Output the [X, Y] coordinate of the center of the cell containing the given text.  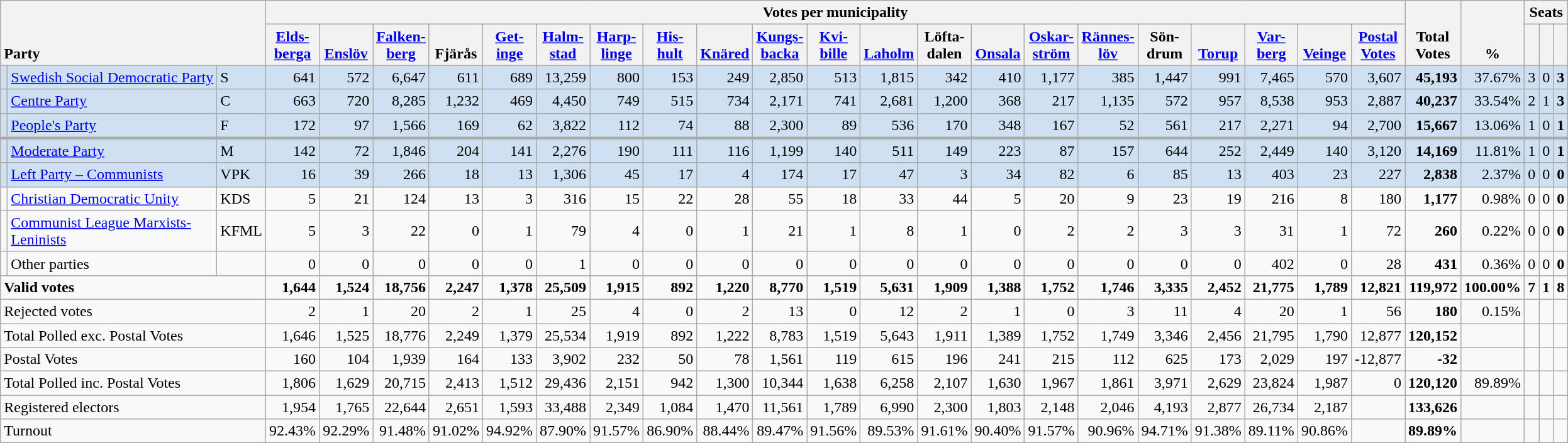
197 [1325, 359]
19 [1218, 199]
2,046 [1108, 407]
9 [1108, 199]
469 [509, 101]
2,276 [564, 151]
29,436 [564, 383]
85 [1165, 175]
91.02% [455, 431]
2,187 [1325, 407]
2,887 [1377, 101]
3,607 [1377, 77]
170 [945, 126]
Sön- drum [1165, 45]
7,465 [1271, 77]
2,271 [1271, 126]
4,450 [564, 101]
-32 [1433, 359]
800 [616, 77]
111 [670, 151]
Registered electors [133, 407]
6,990 [889, 407]
25 [564, 311]
89.47% [780, 431]
3,971 [1165, 383]
1,389 [998, 335]
Swedish Social Democratic Party [112, 77]
94 [1325, 126]
119,972 [1433, 287]
91.38% [1218, 431]
2,850 [780, 77]
316 [564, 199]
12 [889, 311]
1,630 [998, 383]
1,379 [509, 335]
79 [564, 231]
11 [1165, 311]
33.54% [1493, 101]
149 [945, 151]
Total Polled exc. Postal Votes [133, 335]
13,259 [564, 77]
Centre Party [112, 101]
87 [1052, 151]
KFML [242, 231]
0.22% [1493, 231]
2,107 [945, 383]
689 [509, 77]
2,449 [1271, 151]
204 [455, 151]
Löfta- dalen [945, 45]
1,644 [293, 287]
89.53% [889, 431]
34 [998, 175]
153 [670, 77]
124 [401, 199]
1,790 [1325, 335]
2,629 [1218, 383]
88 [725, 126]
1,222 [725, 335]
1,593 [509, 407]
2,681 [889, 101]
1,232 [455, 101]
Var- berg [1271, 45]
260 [1433, 231]
174 [780, 175]
1,566 [401, 126]
Votes per municipality [835, 13]
2,349 [616, 407]
196 [945, 359]
7 [1532, 287]
11.81% [1493, 151]
511 [889, 151]
1,919 [616, 335]
Communist League Marxists-Leninists [112, 231]
Enslöv [346, 45]
Party [133, 33]
92.43% [293, 431]
11,561 [780, 407]
133 [509, 359]
-12,877 [1377, 359]
F [242, 126]
611 [455, 77]
Torup [1218, 45]
749 [616, 101]
6 [1108, 175]
1,512 [509, 383]
403 [1271, 175]
173 [1218, 359]
1,749 [1108, 335]
KDS [242, 199]
Onsala [998, 45]
3,335 [1165, 287]
90.86% [1325, 431]
2,249 [455, 335]
Seats [1546, 13]
252 [1218, 151]
2,700 [1377, 126]
8,770 [780, 287]
513 [834, 77]
104 [346, 359]
1,815 [889, 77]
2,651 [455, 407]
1,135 [1108, 101]
33 [889, 199]
1,200 [945, 101]
Moderate Party [112, 151]
1,306 [564, 175]
16 [293, 175]
2,456 [1218, 335]
663 [293, 101]
3,902 [564, 359]
1,629 [346, 383]
1,915 [616, 287]
10,344 [780, 383]
12,821 [1377, 287]
40,237 [1433, 101]
Total Polled inc. Postal Votes [133, 383]
141 [509, 151]
His- hult [670, 45]
1,525 [346, 335]
119 [834, 359]
Harp- linge [616, 45]
1,911 [945, 335]
1,300 [725, 383]
Kungs- backa [780, 45]
87.90% [564, 431]
5,631 [889, 287]
2,247 [455, 287]
266 [401, 175]
Turnout [133, 431]
55 [780, 199]
Christian Democratic Unity [112, 199]
92.29% [346, 431]
Laholm [889, 45]
Knäred [725, 45]
12,877 [1377, 335]
2,877 [1218, 407]
21,775 [1271, 287]
97 [346, 126]
1,646 [293, 335]
VPK [242, 175]
2.37% [1493, 175]
2,452 [1218, 287]
1,524 [346, 287]
215 [1052, 359]
160 [293, 359]
1,846 [401, 151]
644 [1165, 151]
169 [455, 126]
1,447 [1165, 77]
368 [998, 101]
2,838 [1433, 175]
1,967 [1052, 383]
6,258 [889, 383]
Oskar- ström [1052, 45]
741 [834, 101]
1,939 [401, 359]
615 [889, 359]
216 [1271, 199]
167 [1052, 126]
1,470 [725, 407]
2,171 [780, 101]
Get- inge [509, 45]
89.11% [1271, 431]
Kvi- bille [834, 45]
1,199 [780, 151]
91.56% [834, 431]
90.96% [1108, 431]
90.40% [998, 431]
Valid votes [133, 287]
164 [455, 359]
50 [670, 359]
1,803 [998, 407]
232 [616, 359]
8,285 [401, 101]
2,029 [1271, 359]
348 [998, 126]
% [1493, 33]
62 [509, 126]
15 [616, 199]
0.36% [1493, 263]
1,561 [780, 359]
120,152 [1433, 335]
3,822 [564, 126]
89 [834, 126]
957 [1218, 101]
172 [293, 126]
39 [346, 175]
14,169 [1433, 151]
S [242, 77]
78 [725, 359]
8,783 [780, 335]
536 [889, 126]
26,734 [1271, 407]
86.90% [670, 431]
431 [1433, 263]
Other parties [112, 263]
44 [945, 199]
82 [1052, 175]
385 [1108, 77]
31 [1271, 231]
74 [670, 126]
15,667 [1433, 126]
1,638 [834, 383]
18,776 [401, 335]
953 [1325, 101]
Veinge [1325, 45]
116 [725, 151]
Rännes- löv [1108, 45]
223 [998, 151]
Halm- stad [564, 45]
52 [1108, 126]
142 [293, 151]
5,643 [889, 335]
157 [1108, 151]
100.00% [1493, 287]
45,193 [1433, 77]
991 [1218, 77]
1,987 [1325, 383]
241 [998, 359]
1,388 [998, 287]
25,509 [564, 287]
2,148 [1052, 407]
88.44% [725, 431]
21,795 [1271, 335]
20,715 [401, 383]
13.06% [1493, 126]
18,756 [401, 287]
C [242, 101]
190 [616, 151]
2,413 [455, 383]
4,193 [1165, 407]
1,806 [293, 383]
641 [293, 77]
91.61% [945, 431]
37.67% [1493, 77]
570 [1325, 77]
1,765 [346, 407]
120,120 [1433, 383]
1,084 [670, 407]
1,861 [1108, 383]
45 [616, 175]
8,538 [1271, 101]
22,644 [401, 407]
Fjärås [455, 45]
561 [1165, 126]
942 [670, 383]
1,909 [945, 287]
56 [1377, 311]
94.92% [509, 431]
249 [725, 77]
1,220 [725, 287]
342 [945, 77]
Falken- berg [401, 45]
720 [346, 101]
47 [889, 175]
515 [670, 101]
25,534 [564, 335]
33,488 [564, 407]
410 [998, 77]
227 [1377, 175]
6,647 [401, 77]
1,378 [509, 287]
3,346 [1165, 335]
3,120 [1377, 151]
People's Party [112, 126]
94.71% [1165, 431]
Total Votes [1433, 33]
Left Party – Communists [112, 175]
Rejected votes [133, 311]
2,151 [616, 383]
133,626 [1433, 407]
1,746 [1108, 287]
625 [1165, 359]
Elds- berga [293, 45]
1,954 [293, 407]
734 [725, 101]
M [242, 151]
23,824 [1271, 383]
402 [1271, 263]
91.48% [401, 431]
0.98% [1493, 199]
0.15% [1493, 311]
